Capture the cell that displays the provided text and extract its [X, Y] central coordinate. 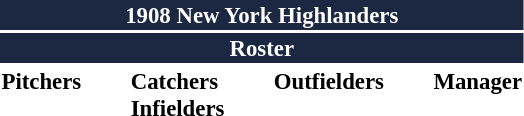
1908 New York Highlanders [262, 15]
Roster [262, 48]
